From the cell containing the given text, extract its center point as (X, Y) coordinate. 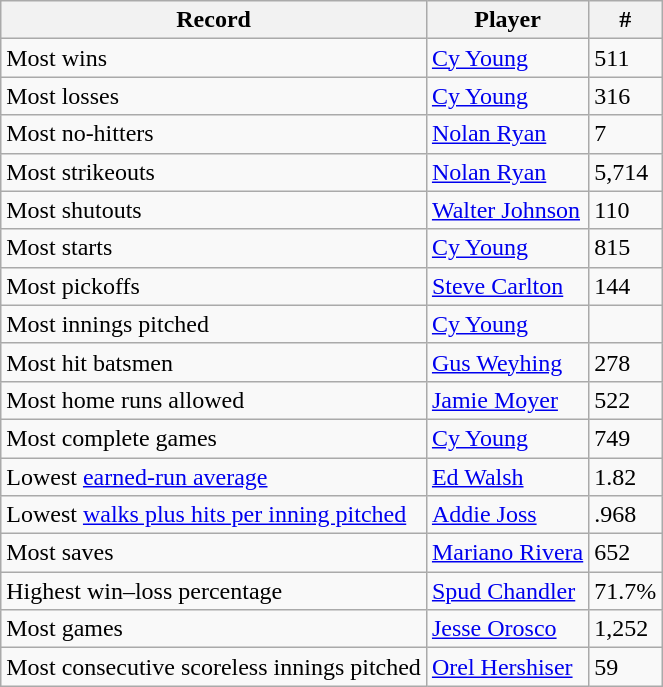
Gus Weyhing (507, 362)
Most shutouts (214, 210)
Most consecutive scoreless innings pitched (214, 667)
59 (626, 667)
Player (507, 20)
Most saves (214, 553)
71.7% (626, 591)
Most wins (214, 58)
.968 (626, 515)
749 (626, 438)
278 (626, 362)
Jamie Moyer (507, 400)
110 (626, 210)
Most innings pitched (214, 324)
Jesse Orosco (507, 629)
Most losses (214, 96)
# (626, 20)
Most pickoffs (214, 286)
1,252 (626, 629)
Most hit batsmen (214, 362)
511 (626, 58)
Record (214, 20)
144 (626, 286)
Addie Joss (507, 515)
Most home runs allowed (214, 400)
Lowest walks plus hits per inning pitched (214, 515)
Most starts (214, 248)
Most strikeouts (214, 172)
Lowest earned-run average (214, 477)
1.82 (626, 477)
316 (626, 96)
Spud Chandler (507, 591)
Most no-hitters (214, 134)
522 (626, 400)
Most games (214, 629)
Orel Hershiser (507, 667)
Steve Carlton (507, 286)
Mariano Rivera (507, 553)
7 (626, 134)
Highest win–loss percentage (214, 591)
652 (626, 553)
815 (626, 248)
Walter Johnson (507, 210)
5,714 (626, 172)
Ed Walsh (507, 477)
Most complete games (214, 438)
